Provide the [X, Y] coordinate of the cell's center where the given text is located.  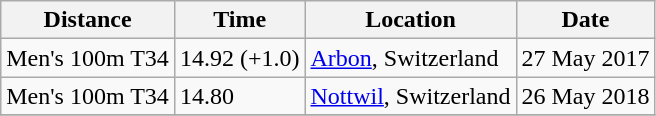
Nottwil, Switzerland [410, 96]
26 May 2018 [586, 96]
Time [240, 20]
14.80 [240, 96]
Arbon, Switzerland [410, 58]
Date [586, 20]
Location [410, 20]
Distance [88, 20]
27 May 2017 [586, 58]
14.92 (+1.0) [240, 58]
